From the cell containing the given text, extract its center point as [X, Y] coordinate. 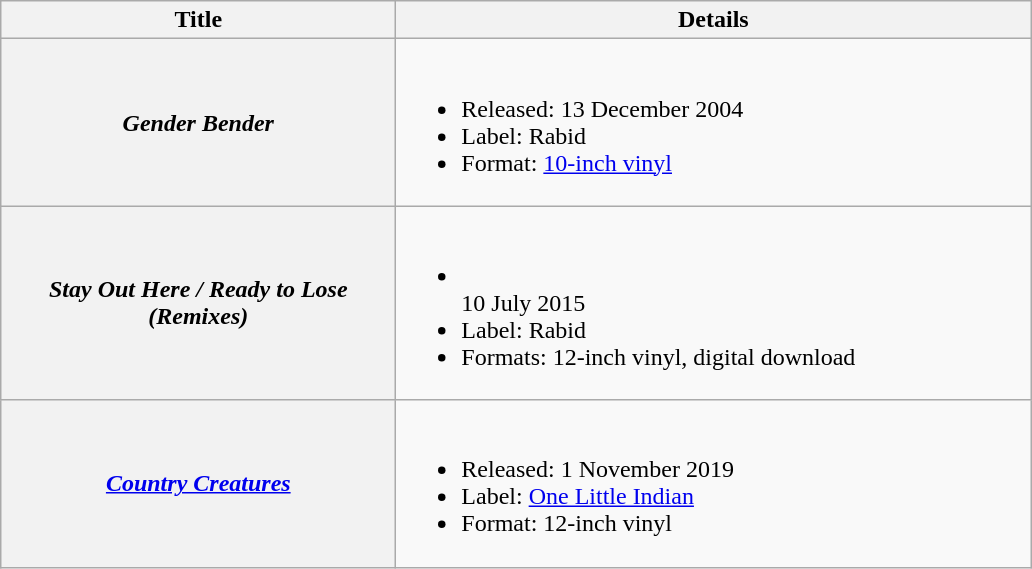
Title [198, 20]
Country Creatures [198, 484]
Details [714, 20]
Stay Out Here / Ready to Lose(Remixes) [198, 303]
Released: 1 November 2019Label: One Little IndianFormat: 12-inch vinyl [714, 484]
Released: 13 December 2004Label: RabidFormat: 10-inch vinyl [714, 122]
Gender Bender [198, 122]
10 July 2015 Label: RabidFormats: 12-inch vinyl, digital download [714, 303]
